From the cell containing the given text, extract its center point as (x, y) coordinate. 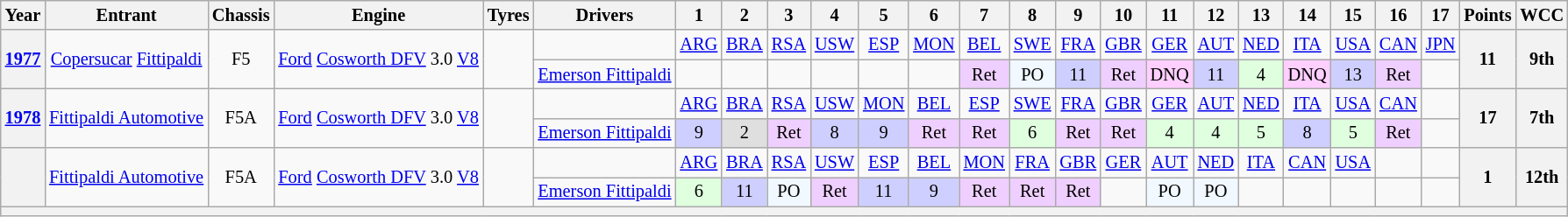
7 (984, 15)
F5 (240, 59)
Year (23, 15)
JPN (1441, 45)
Chassis (240, 15)
3 (789, 15)
14 (1308, 15)
Points (1487, 15)
Copersucar Fittipaldi (126, 59)
7th (1542, 117)
16 (1398, 15)
9th (1542, 59)
12 (1216, 15)
1978 (23, 117)
Tyres (509, 15)
WCC (1542, 15)
Entrant (126, 15)
12th (1542, 177)
15 (1353, 15)
10 (1123, 15)
1977 (23, 59)
Engine (378, 15)
Drivers (604, 15)
